Return the [x, y] coordinate for the center point of the cell that contains the specified text.  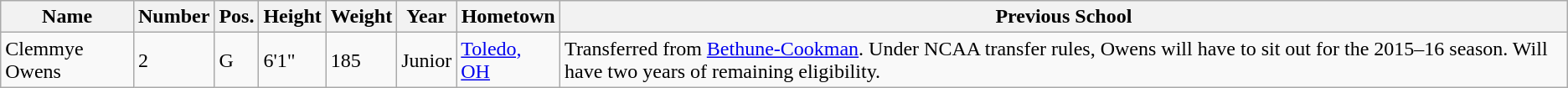
Previous School [1064, 17]
Name [67, 17]
Toledo, OH [508, 60]
Junior [427, 60]
Hometown [508, 17]
Height [292, 17]
Number [173, 17]
Year [427, 17]
Weight [361, 17]
185 [361, 60]
Pos. [236, 17]
G [236, 60]
2 [173, 60]
Clemmye Owens [67, 60]
6'1" [292, 60]
